Provide the [x, y] coordinate of the cell's center where the given text is located.  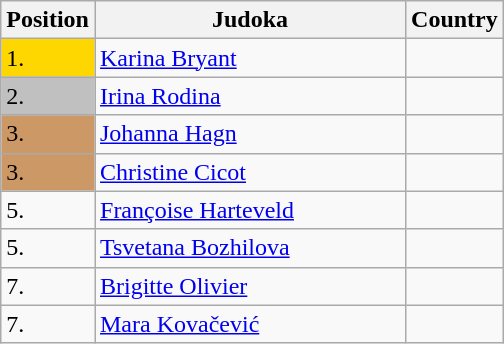
Christine Cicot [250, 172]
Judoka [250, 20]
Brigitte Olivier [250, 286]
Tsvetana Bozhilova [250, 248]
Françoise Harteveld [250, 210]
Country [455, 20]
Karina Bryant [250, 58]
Johanna Hagn [250, 134]
2. [48, 96]
Position [48, 20]
Mara Kovačević [250, 324]
1. [48, 58]
Irina Rodina [250, 96]
